Detect which cell encompasses the target text, then output its [X, Y] center coordinate. 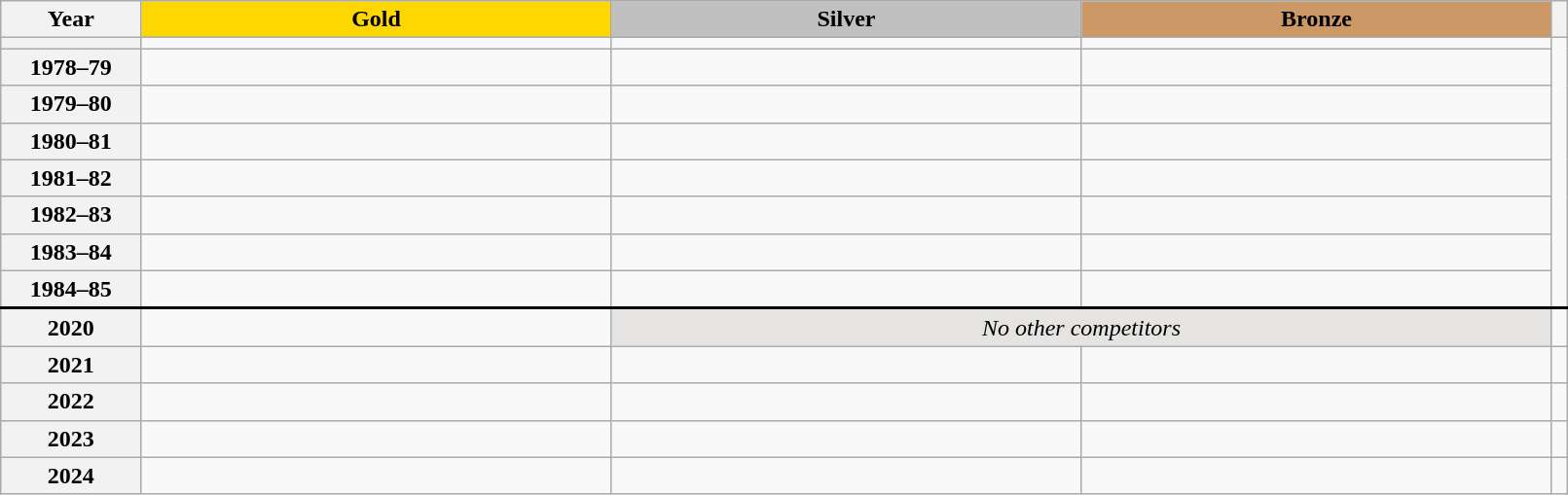
Bronze [1316, 19]
Year [71, 19]
1983–84 [71, 252]
Gold [376, 19]
2022 [71, 402]
1979–80 [71, 104]
1984–85 [71, 290]
1981–82 [71, 178]
No other competitors [1081, 327]
2020 [71, 327]
1978–79 [71, 67]
1980–81 [71, 141]
2024 [71, 476]
2021 [71, 365]
2023 [71, 439]
Silver [847, 19]
1982–83 [71, 215]
